Output the (X, Y) coordinate of the center of the cell containing the given text.  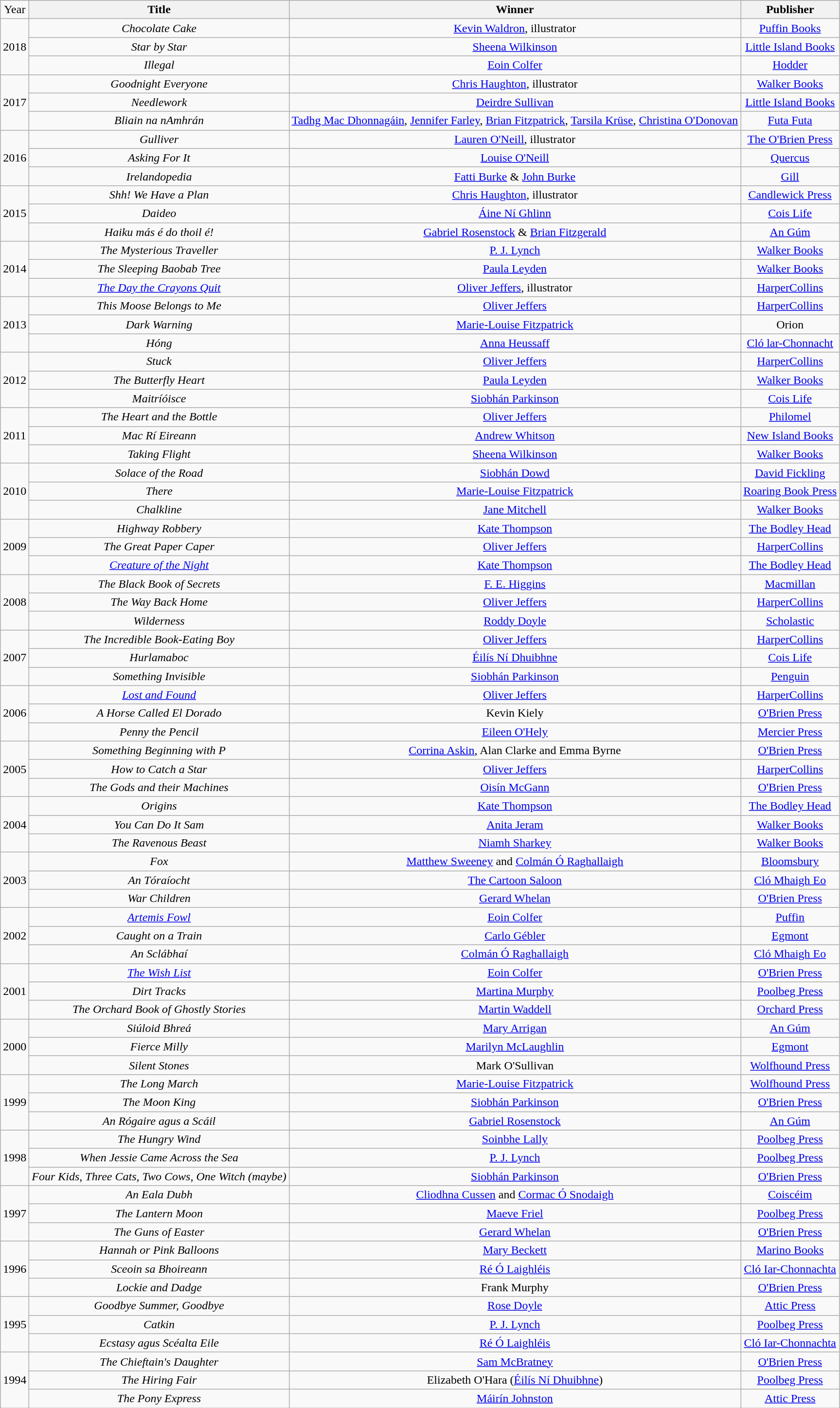
Chocolate Cake (159, 28)
Carlo Gébler (515, 936)
Penny the Pencil (159, 732)
The Black Book of Secrets (159, 584)
Elizabeth O'Hara (Éilís Ní Dhuibhne) (515, 1380)
An Rógaire agus a Scáil (159, 1120)
The Long March (159, 1083)
Creature of the Night (159, 565)
Gabriel Rosenstock (515, 1120)
2001 (15, 991)
The Hungry Wind (159, 1139)
Goodbye Summer, Goodbye (159, 1306)
A Horse Called El Dorado (159, 713)
The Great Paper Caper (159, 547)
Illegal (159, 65)
An Sclábhaí (159, 954)
Marino Books (790, 1250)
Oisín McGann (515, 787)
Daideo (159, 213)
Gill (790, 176)
2002 (15, 936)
1998 (15, 1158)
2017 (15, 102)
An Eala Dubh (159, 1195)
Year (15, 10)
1994 (15, 1380)
2006 (15, 713)
Mercier Press (790, 732)
Éilís Ní Dhuibhne (515, 658)
You Can Do It Sam (159, 825)
Needlework (159, 102)
Bloomsbury (790, 862)
An Tóraíocht (159, 880)
Catkin (159, 1324)
Irelandopedia (159, 176)
Hodder (790, 65)
Cliodhna Cussen and Cormac Ó Snodaigh (515, 1195)
2010 (15, 491)
Penguin (790, 676)
There (159, 491)
Fox (159, 862)
Louise O'Neill (515, 158)
Martina Murphy (515, 991)
Gulliver (159, 139)
Chalkline (159, 509)
This Moose Belongs to Me (159, 306)
The Incredible Book-Eating Boy (159, 639)
Asking For It (159, 158)
2012 (15, 380)
Silent Stones (159, 1065)
Quercus (790, 158)
Roaring Book Press (790, 491)
1997 (15, 1213)
Goodnight Everyone (159, 84)
Andrew Whitson (515, 435)
David Fickling (790, 472)
The Hiring Fair (159, 1380)
Colmán Ó Raghallaigh (515, 954)
Coiscéim (790, 1195)
New Island Books (790, 435)
Gabriel Rosenstock & Brian Fitzgerald (515, 232)
1999 (15, 1102)
Four Kids, Three Cats, Two Cows, One Witch (maybe) (159, 1176)
Mary Arrigan (515, 1028)
The Pony Express (159, 1398)
Solace of the Road (159, 472)
Lockie and Dadge (159, 1287)
Mary Beckett (515, 1250)
Origins (159, 806)
Shh! We Have a Plan (159, 195)
Ecstasy agus Scéalta Eile (159, 1343)
Fierce Milly (159, 1047)
Soinbhe Lally (515, 1139)
Siobhán Dowd (515, 472)
Oliver Jeffers, illustrator (515, 288)
Kevin Waldron, illustrator (515, 28)
The Butterfly Heart (159, 380)
Scholastic (790, 621)
2005 (15, 769)
Matthew Sweeney and Colmán Ó Raghallaigh (515, 862)
Maeve Friel (515, 1213)
The Ravenous Beast (159, 843)
Lost and Found (159, 695)
The Heart and the Bottle (159, 417)
Deirdre Sullivan (515, 102)
Martin Waddell (515, 1010)
Hurlamaboc (159, 658)
Bliain na nAmhrán (159, 121)
Caught on a Train (159, 936)
Orion (790, 325)
F. E. Higgins (515, 584)
Something Invisible (159, 676)
Niamh Sharkey (515, 843)
The Sleeping Baobab Tree (159, 269)
2018 (15, 47)
The Mysterious Traveller (159, 251)
Dirt Tracks (159, 991)
Star by Star (159, 47)
Sam McBratney (515, 1361)
Artemis Fowl (159, 917)
2015 (15, 213)
Haiku más é do thoil é! (159, 232)
Hóng (159, 343)
Puffin (790, 917)
2013 (15, 325)
2009 (15, 546)
The Lantern Moon (159, 1213)
The Cartoon Saloon (515, 880)
Rose Doyle (515, 1306)
Something Beginning with P (159, 750)
Publisher (790, 10)
Puffin Books (790, 28)
Hannah or Pink Balloons (159, 1250)
Anita Jeram (515, 825)
Marilyn McLaughlin (515, 1047)
2003 (15, 880)
The Guns of Easter (159, 1232)
Macmillan (790, 584)
Corrina Askin, Alan Clarke and Emma Byrne (515, 750)
Fatti Burke & John Burke (515, 176)
War Children (159, 899)
Jane Mitchell (515, 509)
Maitríóisce (159, 398)
2011 (15, 435)
Eileen O'Hely (515, 732)
2007 (15, 658)
Wilderness (159, 621)
Mac Rí Eireann (159, 435)
Stuck (159, 361)
Mark O'Sullivan (515, 1065)
The O'Brien Press (790, 139)
Máirín Johnston (515, 1398)
The Gods and their Machines (159, 787)
Siúloid Bhreá (159, 1028)
Lauren O'Neill, illustrator (515, 139)
The Day the Crayons Quit (159, 288)
Roddy Doyle (515, 621)
The Orchard Book of Ghostly Stories (159, 1010)
2004 (15, 824)
The Way Back Home (159, 602)
Cló lar-Chonnacht (790, 343)
Title (159, 10)
Winner (515, 10)
Frank Murphy (515, 1287)
Kevin Kiely (515, 713)
Futa Futa (790, 121)
The Moon King (159, 1102)
The Chieftain's Daughter (159, 1361)
2008 (15, 602)
When Jessie Came Across the Sea (159, 1158)
Candlewick Press (790, 195)
Anna Heussaff (515, 343)
2000 (15, 1047)
1996 (15, 1269)
2016 (15, 158)
The Wish List (159, 973)
Philomel (790, 417)
Highway Robbery (159, 528)
Orchard Press (790, 1010)
Taking Flight (159, 454)
1995 (15, 1324)
2014 (15, 269)
Tadhg Mac Dhonnagáin, Jennifer Farley, Brian Fitzpatrick, Tarsila Krüse, Christina O'Donovan (515, 121)
Sceoin sa Bhoireann (159, 1269)
Áine Ní Ghlinn (515, 213)
Dark Warning (159, 325)
How to Catch a Star (159, 769)
